Pinpoint the cell where the given text exists, returning its (X, Y) midpoint coordinate. 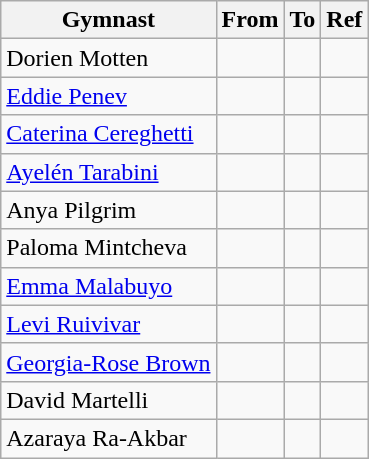
Levi Ruivivar (108, 324)
Ref (344, 20)
Georgia-Rose Brown (108, 362)
Dorien Motten (108, 58)
Paloma Mintcheva (108, 248)
Emma Malabuyo (108, 286)
Ayelén Tarabini (108, 172)
Anya Pilgrim (108, 210)
Azaraya Ra-Akbar (108, 438)
From (250, 20)
David Martelli (108, 400)
To (302, 20)
Caterina Cereghetti (108, 134)
Gymnast (108, 20)
Eddie Penev (108, 96)
